Return the (x, y) coordinate for the center point of the cell that contains the specified text.  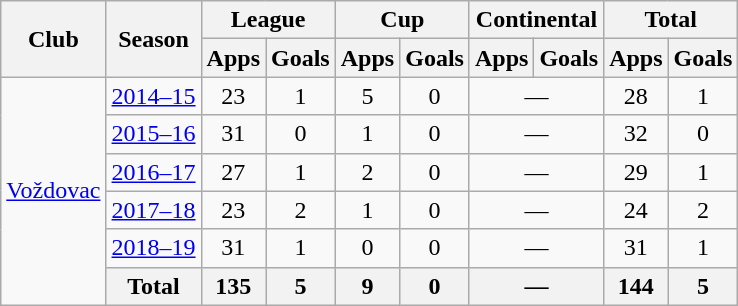
Club (54, 39)
144 (636, 286)
32 (636, 134)
Continental (536, 20)
2017–18 (154, 210)
9 (367, 286)
Season (154, 39)
2015–16 (154, 134)
27 (233, 172)
League (268, 20)
Cup (402, 20)
135 (233, 286)
2018–19 (154, 248)
2014–15 (154, 96)
28 (636, 96)
29 (636, 172)
24 (636, 210)
2016–17 (154, 172)
Voždovac (54, 191)
